Detect which cell encompasses the target text, then output its (X, Y) center coordinate. 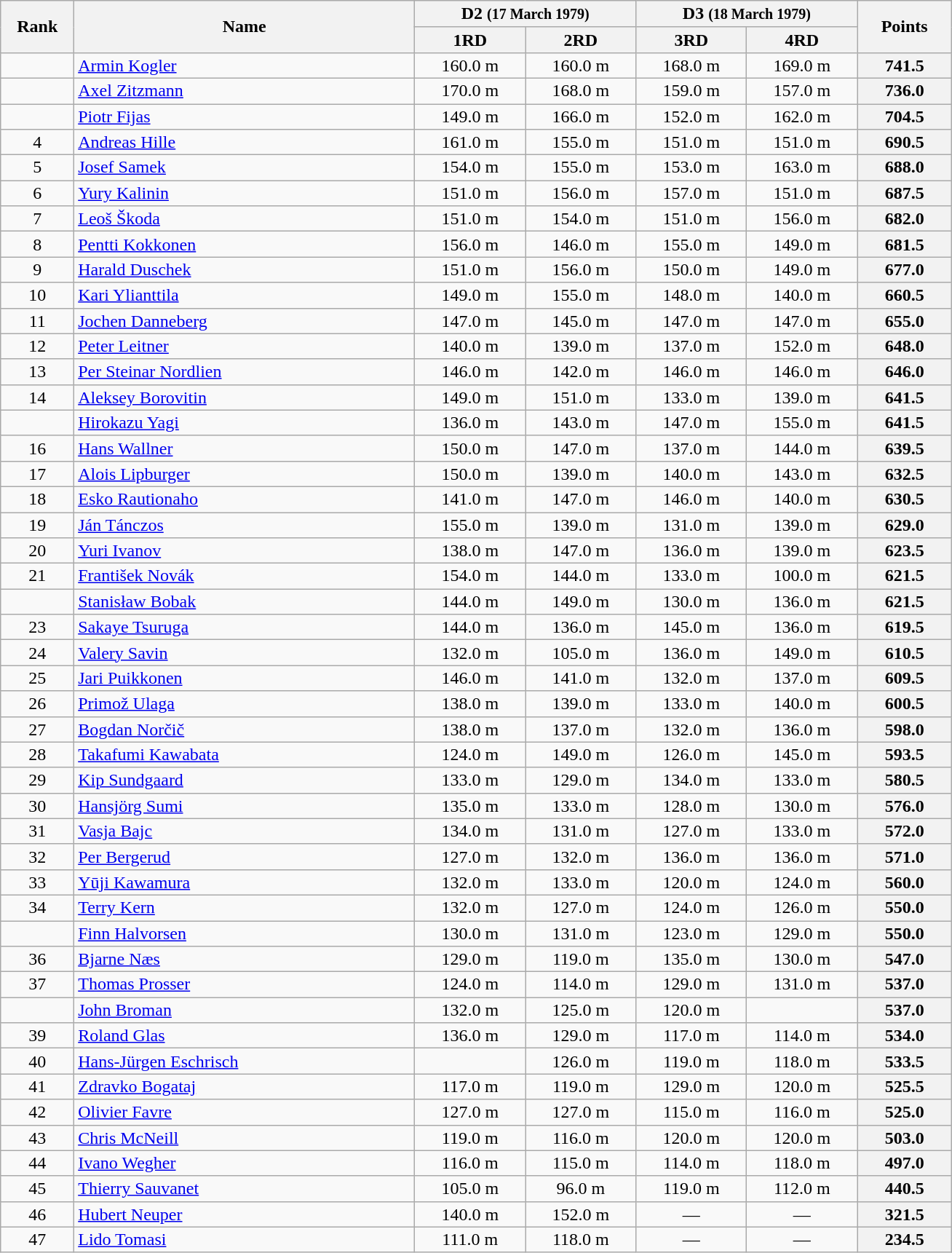
Yūji Kawamura (245, 882)
Thierry Sauvanet (245, 1188)
Roland Glas (245, 1035)
9 (38, 269)
John Broman (245, 1011)
Josef Samek (245, 167)
571.0 (905, 856)
11 (38, 320)
Rank (38, 27)
125.0 m (581, 1011)
128.0 m (691, 805)
687.5 (905, 194)
18 (38, 499)
Leoš Škoda (245, 218)
440.5 (905, 1188)
572.0 (905, 831)
Esko Rautionaho (245, 499)
Hirokazu Yagi (245, 422)
630.5 (905, 499)
Vasja Bajc (245, 831)
41 (38, 1086)
5 (38, 167)
736.0 (905, 90)
632.5 (905, 473)
648.0 (905, 347)
Pentti Kokkonen (245, 245)
10 (38, 296)
Points (905, 27)
D2 (17 March 1979) (525, 15)
Aleksey Borovitin (245, 398)
655.0 (905, 320)
Lido Tomasi (245, 1239)
681.5 (905, 245)
Sakaye Tsuruga (245, 628)
36 (38, 960)
26 (38, 703)
Hansjörg Sumi (245, 805)
Hans-Jürgen Eschrisch (245, 1062)
František Novák (245, 577)
Axel Zitzmann (245, 90)
Per Steinar Nordlien (245, 371)
47 (38, 1239)
4RD (802, 39)
Hubert Neuper (245, 1214)
2RD (581, 39)
629.0 (905, 526)
Stanisław Bobak (245, 601)
619.5 (905, 628)
Harald Duschek (245, 269)
4 (38, 143)
682.0 (905, 218)
148.0 m (691, 296)
Yuri Ivanov (245, 550)
27 (38, 730)
Alois Lipburger (245, 473)
33 (38, 882)
Kari Ylianttila (245, 296)
30 (38, 805)
Piotr Fijas (245, 116)
580.5 (905, 780)
34 (38, 907)
Zdravko Bogataj (245, 1086)
497.0 (905, 1163)
534.0 (905, 1035)
Per Bergerud (245, 856)
31 (38, 831)
37 (38, 984)
Name (245, 27)
19 (38, 526)
547.0 (905, 960)
21 (38, 577)
321.5 (905, 1214)
600.5 (905, 703)
Takafumi Kawabata (245, 754)
3RD (691, 39)
Terry Kern (245, 907)
1RD (470, 39)
677.0 (905, 269)
23 (38, 628)
45 (38, 1188)
593.5 (905, 754)
Thomas Prosser (245, 984)
111.0 m (470, 1239)
646.0 (905, 371)
14 (38, 398)
6 (38, 194)
234.5 (905, 1239)
123.0 m (691, 933)
46 (38, 1214)
Primož Ulaga (245, 703)
525.0 (905, 1112)
Bogdan Norčič (245, 730)
153.0 m (691, 167)
112.0 m (802, 1188)
Peter Leitner (245, 347)
Finn Halvorsen (245, 933)
598.0 (905, 730)
28 (38, 754)
163.0 m (802, 167)
24 (38, 652)
7 (38, 218)
32 (38, 856)
13 (38, 371)
639.5 (905, 448)
525.5 (905, 1086)
688.0 (905, 167)
44 (38, 1163)
610.5 (905, 652)
609.5 (905, 679)
576.0 (905, 805)
660.5 (905, 296)
Olivier Favre (245, 1112)
D3 (18 March 1979) (747, 15)
161.0 m (470, 143)
142.0 m (581, 371)
704.5 (905, 116)
43 (38, 1137)
17 (38, 473)
169.0 m (802, 66)
560.0 (905, 882)
8 (38, 245)
170.0 m (470, 90)
741.5 (905, 66)
623.5 (905, 550)
503.0 (905, 1137)
39 (38, 1035)
40 (38, 1062)
29 (38, 780)
25 (38, 679)
Valery Savin (245, 652)
533.5 (905, 1062)
690.5 (905, 143)
42 (38, 1112)
12 (38, 347)
Chris McNeill (245, 1137)
Ivano Wegher (245, 1163)
Ján Tánczos (245, 526)
Kip Sundgaard (245, 780)
162.0 m (802, 116)
96.0 m (581, 1188)
Jochen Danneberg (245, 320)
Bjarne Næs (245, 960)
166.0 m (581, 116)
16 (38, 448)
Hans Wallner (245, 448)
Jari Puikkonen (245, 679)
20 (38, 550)
Yury Kalinin (245, 194)
Armin Kogler (245, 66)
100.0 m (802, 577)
159.0 m (691, 90)
Andreas Hille (245, 143)
